Locate the cell with the specified text and output its [X, Y] center coordinate. 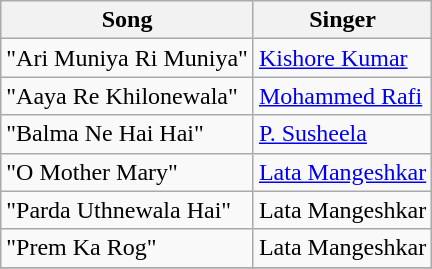
"Aaya Re Khilonewala" [128, 96]
"Parda Uthnewala Hai" [128, 210]
"O Mother Mary" [128, 172]
"Prem Ka Rog" [128, 248]
"Ari Muniya Ri Muniya" [128, 58]
Mohammed Rafi [342, 96]
Song [128, 20]
"Balma Ne Hai Hai" [128, 134]
P. Susheela [342, 134]
Singer [342, 20]
Kishore Kumar [342, 58]
